Identify which cell holds the provided text, then report its [X, Y] central coordinate. 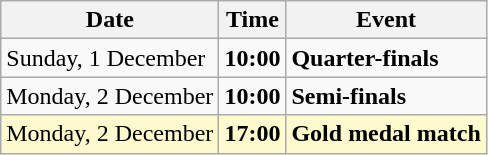
Date [110, 20]
Event [386, 20]
Quarter-finals [386, 58]
Time [252, 20]
17:00 [252, 134]
Gold medal match [386, 134]
Semi-finals [386, 96]
Sunday, 1 December [110, 58]
